Provide the (x, y) coordinate of the cell's center where the given text is located.  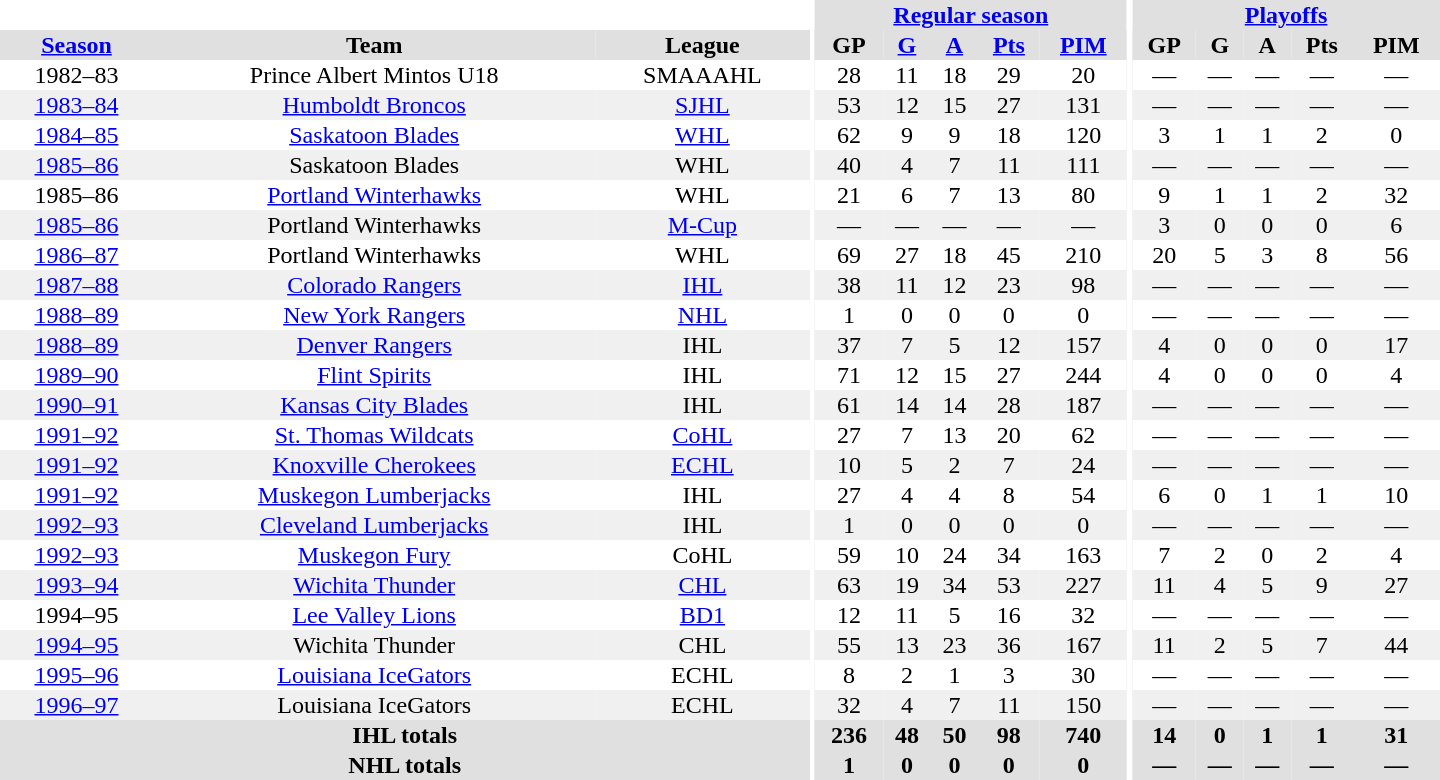
111 (1084, 165)
131 (1084, 105)
NHL totals (404, 765)
150 (1084, 705)
SMAAAHL (702, 75)
1986–87 (76, 255)
Colorado Rangers (374, 285)
19 (906, 585)
63 (850, 585)
61 (850, 405)
Playoffs (1286, 15)
71 (850, 375)
Regular season (971, 15)
80 (1084, 195)
36 (1009, 645)
1987–88 (76, 285)
Muskegon Fury (374, 555)
Flint Spirits (374, 375)
New York Rangers (374, 315)
30 (1084, 675)
St. Thomas Wildcats (374, 435)
16 (1009, 615)
54 (1084, 495)
187 (1084, 405)
1989–90 (76, 375)
44 (1396, 645)
Cleveland Lumberjacks (374, 525)
236 (850, 735)
56 (1396, 255)
38 (850, 285)
167 (1084, 645)
M-Cup (702, 225)
1993–94 (76, 585)
244 (1084, 375)
League (702, 45)
37 (850, 345)
Humboldt Broncos (374, 105)
Season (76, 45)
1982–83 (76, 75)
45 (1009, 255)
Prince Albert Mintos U18 (374, 75)
1984–85 (76, 135)
Knoxville Cherokees (374, 465)
1983–84 (76, 105)
Muskegon Lumberjacks (374, 495)
17 (1396, 345)
1996–97 (76, 705)
1990–91 (76, 405)
59 (850, 555)
55 (850, 645)
SJHL (702, 105)
Team (374, 45)
NHL (702, 315)
31 (1396, 735)
Lee Valley Lions (374, 615)
Denver Rangers (374, 345)
120 (1084, 135)
29 (1009, 75)
Kansas City Blades (374, 405)
157 (1084, 345)
1995–96 (76, 675)
740 (1084, 735)
40 (850, 165)
227 (1084, 585)
69 (850, 255)
21 (850, 195)
IHL totals (404, 735)
48 (906, 735)
50 (954, 735)
210 (1084, 255)
163 (1084, 555)
BD1 (702, 615)
